Return the [X, Y] coordinate for the center point of the cell that contains the specified text.  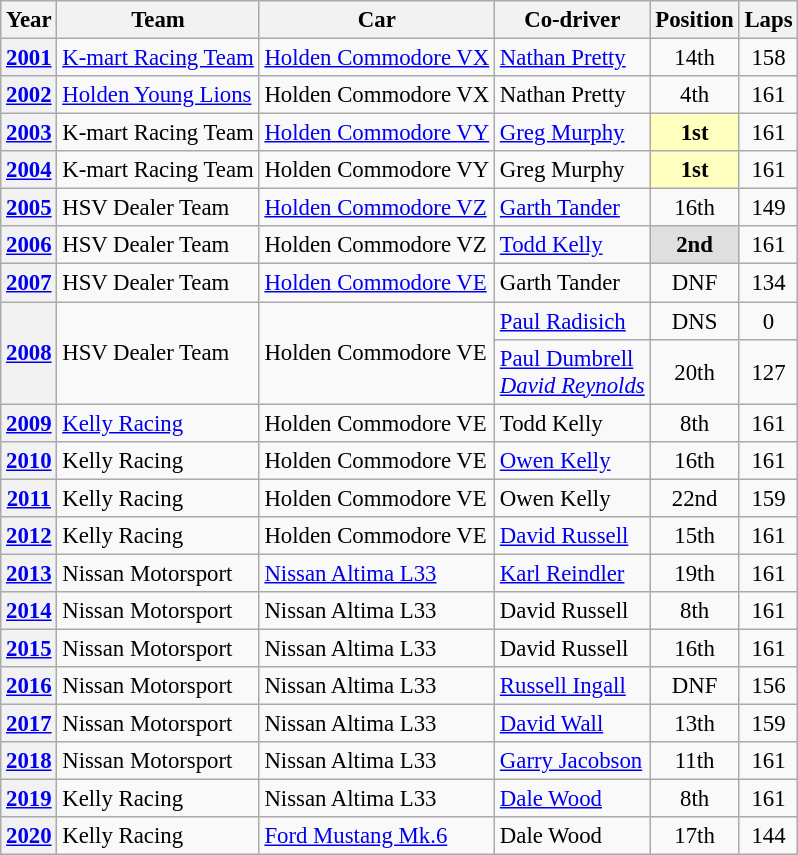
20th [694, 372]
2001 [29, 58]
11th [694, 761]
14th [694, 58]
134 [768, 283]
Russell Ingall [572, 686]
2012 [29, 536]
2018 [29, 761]
0 [768, 321]
Position [694, 20]
David Wall [572, 724]
DNS [694, 321]
13th [694, 724]
2008 [29, 353]
149 [768, 208]
2007 [29, 283]
19th [694, 573]
2015 [29, 648]
2019 [29, 799]
158 [768, 58]
17th [694, 836]
4th [694, 95]
144 [768, 836]
2020 [29, 836]
2009 [29, 423]
Ford Mustang Mk.6 [376, 836]
15th [694, 536]
22nd [694, 498]
2002 [29, 95]
2003 [29, 133]
2013 [29, 573]
Co-driver [572, 20]
2016 [29, 686]
Laps [768, 20]
Paul Dumbrell David Reynolds [572, 372]
Karl Reindler [572, 573]
2014 [29, 611]
Holden Young Lions [158, 95]
2005 [29, 208]
Car [376, 20]
Paul Radisich [572, 321]
2006 [29, 245]
Year [29, 20]
2nd [694, 245]
2010 [29, 460]
2004 [29, 170]
127 [768, 372]
2011 [29, 498]
Garry Jacobson [572, 761]
2017 [29, 724]
Team [158, 20]
156 [768, 686]
